Extract the [X, Y] coordinate from the center of the cell holding the provided text.  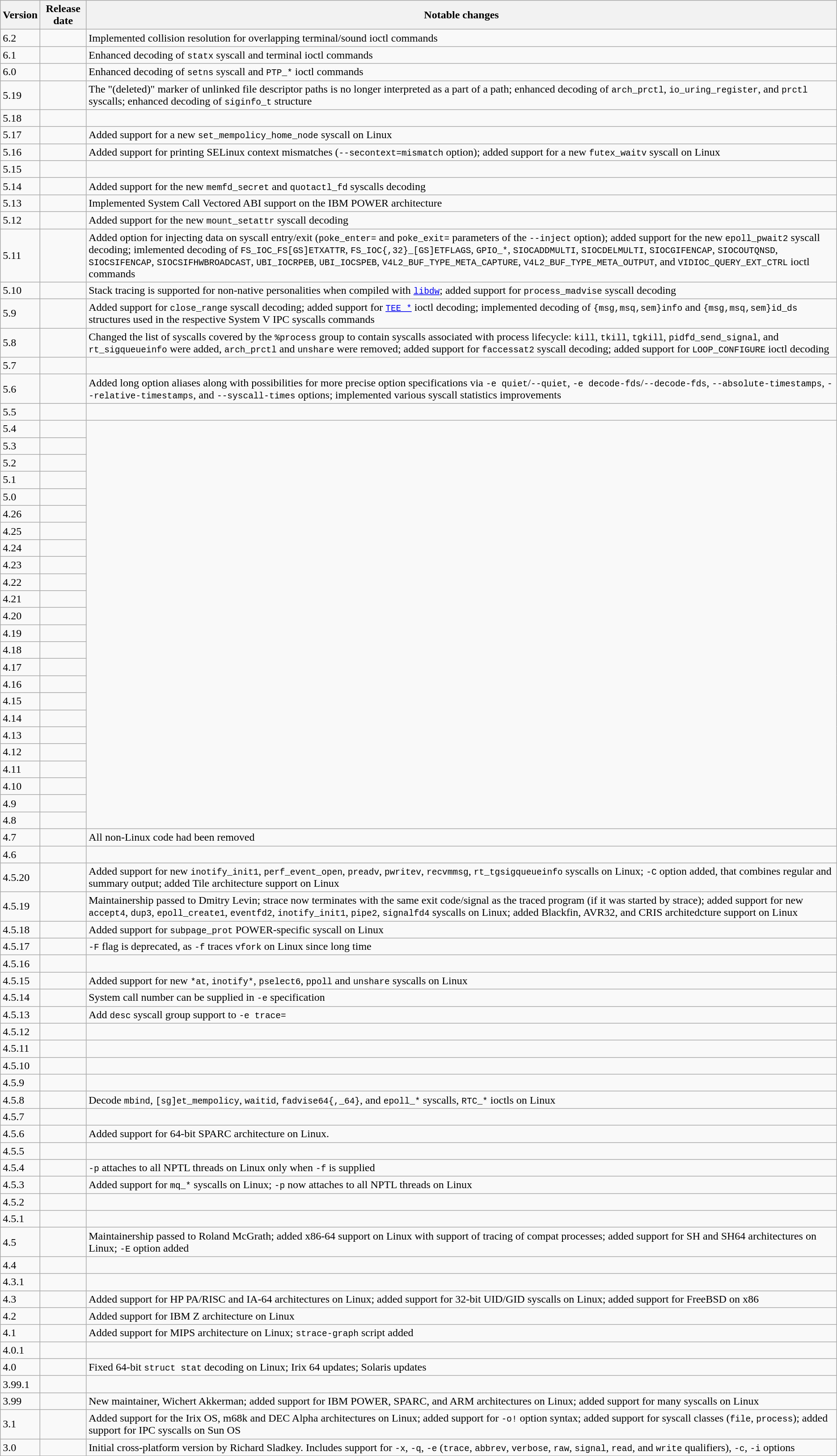
Implemented System Call Vectored ABI support on the IBM POWER architecture [461, 203]
Added support for a new set_mempolicy_home_node syscall on Linux [461, 135]
4.16 [21, 684]
4.5.10 [21, 1066]
4.1 [21, 1333]
4.3 [21, 1299]
Added support for new *at, inotify*, pselect6, ppoll and unshare syscalls on Linux [461, 981]
6.2 [21, 38]
3.99 [21, 1401]
3.1 [21, 1424]
4.5.20 [21, 877]
Add desc syscall group support to -e trace= [461, 1015]
5.6 [21, 389]
4.13 [21, 735]
4.0 [21, 1367]
4.5.14 [21, 998]
4.5.4 [21, 1168]
4.10 [21, 786]
4.5.9 [21, 1083]
5.1 [21, 480]
Added support for MIPS architecture on Linux; strace-graph script added [461, 1333]
Added support for mq_* syscalls on Linux; -p now attaches to all NPTL threads on Linux [461, 1185]
Stack tracing is supported for non-native personalities when compiled with libdw; added support for process_madvise syscall decoding [461, 291]
4.15 [21, 701]
5.3 [21, 446]
4.5.7 [21, 1117]
4.5.5 [21, 1151]
4.5.13 [21, 1015]
Added support for printing SELinux context mismatches (--secontext=mismatch option); added support for a new futex_waitv syscall on Linux [461, 152]
5.9 [21, 314]
5.11 [21, 256]
4.25 [21, 531]
Implemented collision resolution for overlapping terminal/sound ioctl commands [461, 38]
5.19 [21, 95]
4.9 [21, 803]
All non-Linux code had been removed [461, 837]
4.5.18 [21, 930]
5.0 [21, 497]
5.12 [21, 220]
Added support for IBM Z architecture on Linux [461, 1316]
Fixed 64-bit struct stat decoding on Linux; Irix 64 updates; Solaris updates [461, 1367]
4.0.1 [21, 1350]
4.4 [21, 1265]
5.5 [21, 412]
5.8 [21, 343]
3.99.1 [21, 1384]
4.21 [21, 599]
Notable changes [461, 15]
Enhanced decoding of statx syscall and terminal ioctl commands [461, 55]
4.19 [21, 633]
4.5.11 [21, 1049]
3.0 [21, 1448]
4.3.1 [21, 1282]
5.7 [21, 366]
New maintainer, Wichert Akkerman; added support for IBM POWER, SPARC, and ARM architectures on Linux; added support for many syscalls on Linux [461, 1401]
-p attaches to all NPTL threads on Linux only when -f is supplied [461, 1168]
6.0 [21, 72]
Enhanced decoding of setns syscall and PTP_* ioctl commands [461, 72]
Added support for subpage_prot POWER-specific syscall on Linux [461, 930]
Release date [63, 15]
5.14 [21, 186]
4.24 [21, 548]
4.23 [21, 565]
5.2 [21, 463]
5.17 [21, 135]
Added support for 64-bit SPARC architecture on Linux. [461, 1134]
4.5.3 [21, 1185]
4.14 [21, 718]
5.18 [21, 118]
4.5 [21, 1242]
5.15 [21, 169]
4.5.6 [21, 1134]
Added support for HP PA/RISC and IA-64 architectures on Linux; added support for 32-bit UID/GID syscalls on Linux; added support for FreeBSD on x86 [461, 1299]
4.18 [21, 650]
4.5.17 [21, 947]
5.13 [21, 203]
4.11 [21, 769]
Added support for the new mount_setattr syscall decoding [461, 220]
5.10 [21, 291]
4.5.16 [21, 964]
4.5.8 [21, 1100]
4.7 [21, 837]
4.20 [21, 616]
4.5.19 [21, 907]
Added support for the new memfd_secret and quotactl_fd syscalls decoding [461, 186]
4.12 [21, 752]
5.4 [21, 429]
4.2 [21, 1316]
4.5.12 [21, 1032]
4.5.15 [21, 981]
4.8 [21, 820]
5.16 [21, 152]
4.6 [21, 855]
Decode mbind, [sg]et_mempolicy, waitid, fadvise64{,_64}, and epoll_* syscalls, RTC_* ioctls on Linux [461, 1100]
4.22 [21, 582]
6.1 [21, 55]
Version [21, 15]
4.5.2 [21, 1202]
4.5.1 [21, 1219]
-F flag is deprecated, as -f traces vfork on Linux since long time [461, 947]
System call number can be supplied in -e specification [461, 998]
4.26 [21, 514]
4.17 [21, 667]
